Return [x, y] of the center of cell containing provided text 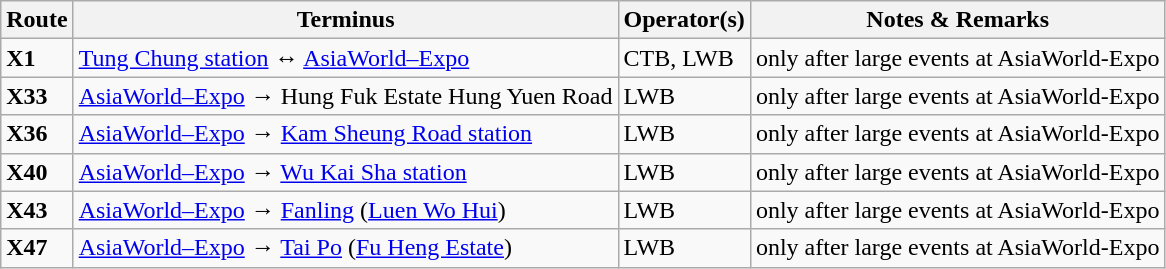
X33 [37, 96]
AsiaWorld–Expo → Wu Kai Sha station [346, 172]
X1 [37, 58]
Notes & Remarks [958, 20]
AsiaWorld–Expo → Tai Po (Fu Heng Estate) [346, 248]
X43 [37, 210]
AsiaWorld–Expo → Hung Fuk Estate Hung Yuen Road [346, 96]
Route [37, 20]
CTB, LWB [684, 58]
X36 [37, 134]
Terminus [346, 20]
X40 [37, 172]
Operator(s) [684, 20]
AsiaWorld–Expo → Fanling (Luen Wo Hui) [346, 210]
AsiaWorld–Expo → Kam Sheung Road station [346, 134]
Tung Chung station ↔ AsiaWorld–Expo [346, 58]
X47 [37, 248]
